Pinpoint the cell where the given text exists, returning its [X, Y] midpoint coordinate. 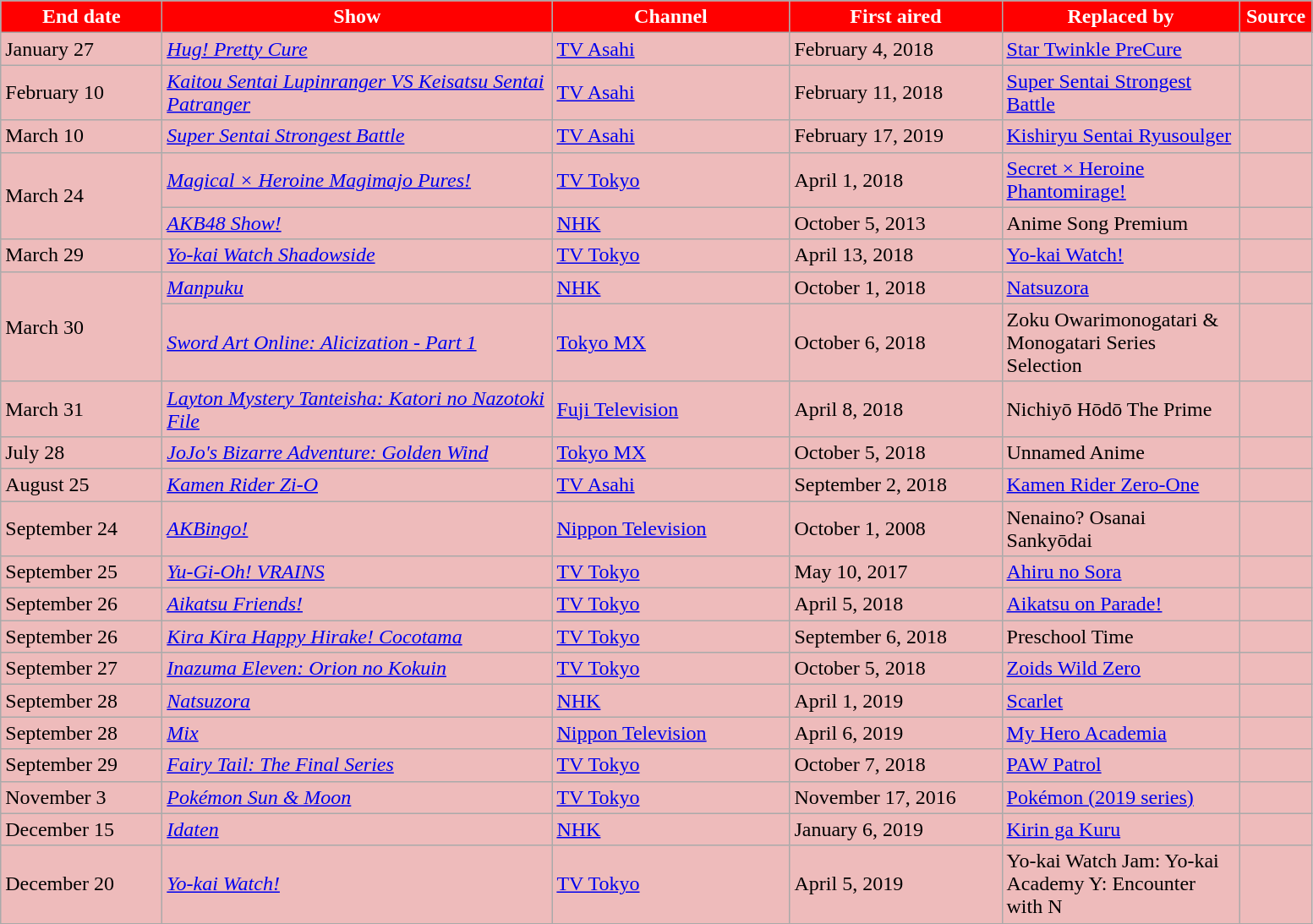
First aired [896, 17]
December 15 [81, 829]
Sword Art Online: Alicization - Part 1 [357, 342]
Manpuku [357, 287]
Pokémon (2019 series) [1121, 797]
August 25 [81, 484]
Show [357, 17]
February 10 [81, 93]
Kishiryu Sentai Ryusoulger [1121, 136]
April 13, 2018 [896, 255]
Nichiyō Hōdō The Prime [1121, 409]
Kamen Rider Zero-One [1121, 484]
Yu-Gi-Oh! VRAINS [357, 572]
February 17, 2019 [896, 136]
Star Twinkle PreCure [1121, 49]
PAW Patrol [1121, 765]
My Hero Academia [1121, 733]
Kirin ga Kuru [1121, 829]
Zoids Wild Zero [1121, 669]
February 11, 2018 [896, 93]
January 27 [81, 49]
April 6, 2019 [896, 733]
April 1, 2018 [896, 179]
End date [81, 17]
November 3 [81, 797]
January 6, 2019 [896, 829]
September 25 [81, 572]
November 17, 2016 [896, 797]
Ahiru no Sora [1121, 572]
Anime Song Premium [1121, 223]
September 29 [81, 765]
Nenaino? Osanai Sankyōdai [1121, 528]
September 2, 2018 [896, 484]
September 6, 2018 [896, 637]
AKB48 Show! [357, 223]
April 8, 2018 [896, 409]
Fuji Television [671, 409]
Scarlet [1121, 701]
September 24 [81, 528]
Mix [357, 733]
October 1, 2018 [896, 287]
October 5, 2013 [896, 223]
May 10, 2017 [896, 572]
JoJo's Bizarre Adventure: Golden Wind [357, 452]
AKBingo! [357, 528]
Zoku Owarimonogatari & Monogatari Series Selection [1121, 342]
Kamen Rider Zi-O [357, 484]
Pokémon Sun & Moon [357, 797]
Layton Mystery Tanteisha: Katori no Nazotoki File [357, 409]
Unnamed Anime [1121, 452]
Replaced by [1121, 17]
Secret × Heroine Phantomirage! [1121, 179]
October 6, 2018 [896, 342]
March 30 [81, 326]
March 10 [81, 136]
Aikatsu on Parade! [1121, 604]
March 31 [81, 409]
Kira Kira Happy Hirake! Cocotama [357, 637]
Kaitou Sentai Lupinranger VS Keisatsu Sentai Patranger [357, 93]
Fairy Tail: The Final Series [357, 765]
Idaten [357, 829]
July 28 [81, 452]
Yo-kai Watch Jam: Yo-kai Academy Y: Encounter with N [1121, 884]
October 1, 2008 [896, 528]
Preschool Time [1121, 637]
April 5, 2018 [896, 604]
March 29 [81, 255]
Yo-kai Watch Shadowside [357, 255]
Magical × Heroine Magimajo Pures! [357, 179]
September 27 [81, 669]
December 20 [81, 884]
April 5, 2019 [896, 884]
March 24 [81, 196]
Source [1276, 17]
Channel [671, 17]
Aikatsu Friends! [357, 604]
April 1, 2019 [896, 701]
October 7, 2018 [896, 765]
Hug! Pretty Cure [357, 49]
Inazuma Eleven: Orion no Kokuin [357, 669]
February 4, 2018 [896, 49]
